Extract the [x, y] coordinate from the center of the cell holding the provided text.  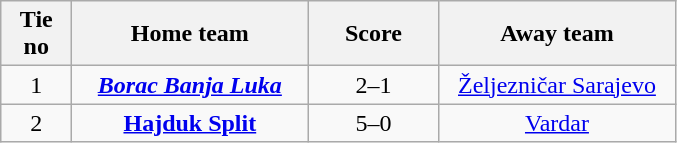
Tie no [36, 34]
Borac Banja Luka [190, 85]
Away team [557, 34]
Vardar [557, 123]
Željezničar Sarajevo [557, 85]
5–0 [374, 123]
Hajduk Split [190, 123]
2 [36, 123]
1 [36, 85]
Score [374, 34]
2–1 [374, 85]
Home team [190, 34]
